Identify which cell holds the provided text, then report its (X, Y) central coordinate. 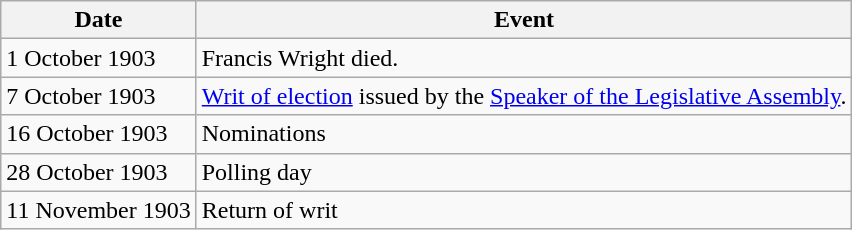
11 November 1903 (98, 210)
Return of writ (524, 210)
Date (98, 20)
7 October 1903 (98, 96)
1 October 1903 (98, 58)
Polling day (524, 172)
Francis Wright died. (524, 58)
28 October 1903 (98, 172)
Nominations (524, 134)
16 October 1903 (98, 134)
Event (524, 20)
Writ of election issued by the Speaker of the Legislative Assembly. (524, 96)
